For the text-containing cell, return its midpoint in (X, Y) coordinate format. 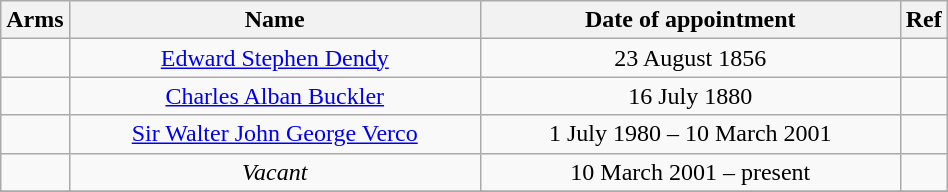
23 August 1856 (690, 58)
Charles Alban Buckler (274, 96)
Sir Walter John George Verco (274, 134)
Ref (924, 20)
10 March 2001 – present (690, 172)
Arms (35, 20)
Name (274, 20)
16 July 1880 (690, 96)
1 July 1980 – 10 March 2001 (690, 134)
Date of appointment (690, 20)
Vacant (274, 172)
Edward Stephen Dendy (274, 58)
